Scan for the cell matching the given text and deliver its (x, y) coordinate at center. 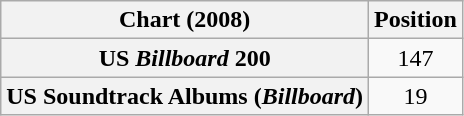
19 (416, 96)
Position (416, 20)
US Soundtrack Albums (Billboard) (185, 96)
US Billboard 200 (185, 58)
Chart (2008) (185, 20)
147 (416, 58)
